Output the (X, Y) coordinate of the center of the cell containing the given text.  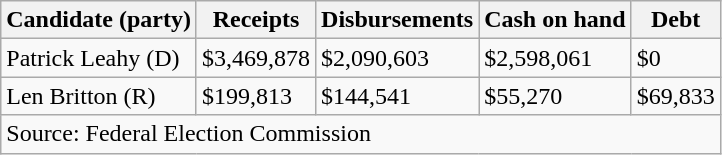
Debt (676, 20)
$199,813 (256, 96)
$69,833 (676, 96)
Len Britton (R) (99, 96)
$0 (676, 58)
Cash on hand (555, 20)
Disbursements (398, 20)
Receipts (256, 20)
$2,598,061 (555, 58)
$144,541 (398, 96)
Candidate (party) (99, 20)
$55,270 (555, 96)
Patrick Leahy (D) (99, 58)
Source: Federal Election Commission (360, 134)
$2,090,603 (398, 58)
$3,469,878 (256, 58)
